Return (x, y) of the center of cell containing provided text 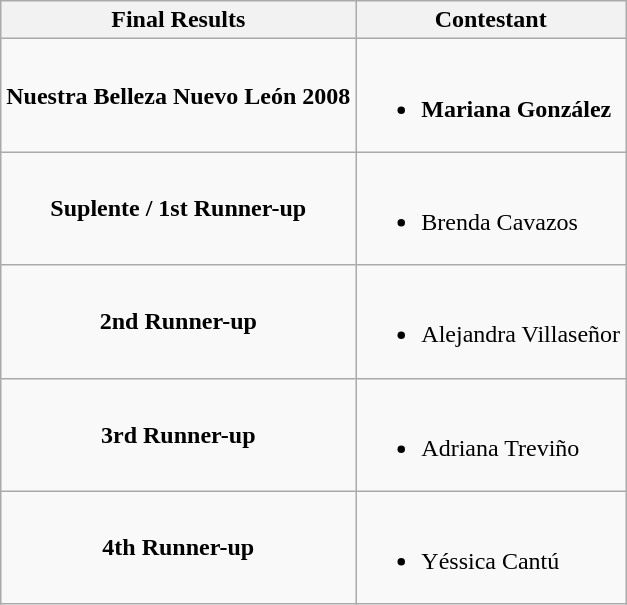
4th Runner-up (178, 548)
Nuestra Belleza Nuevo León 2008 (178, 96)
Alejandra Villaseñor (491, 322)
Adriana Treviño (491, 434)
Yéssica Cantú (491, 548)
Brenda Cavazos (491, 208)
3rd Runner-up (178, 434)
Final Results (178, 20)
Contestant (491, 20)
2nd Runner-up (178, 322)
Suplente / 1st Runner-up (178, 208)
Mariana González (491, 96)
